Determine the [X, Y] coordinate at the center of the cell enclosing the given text.  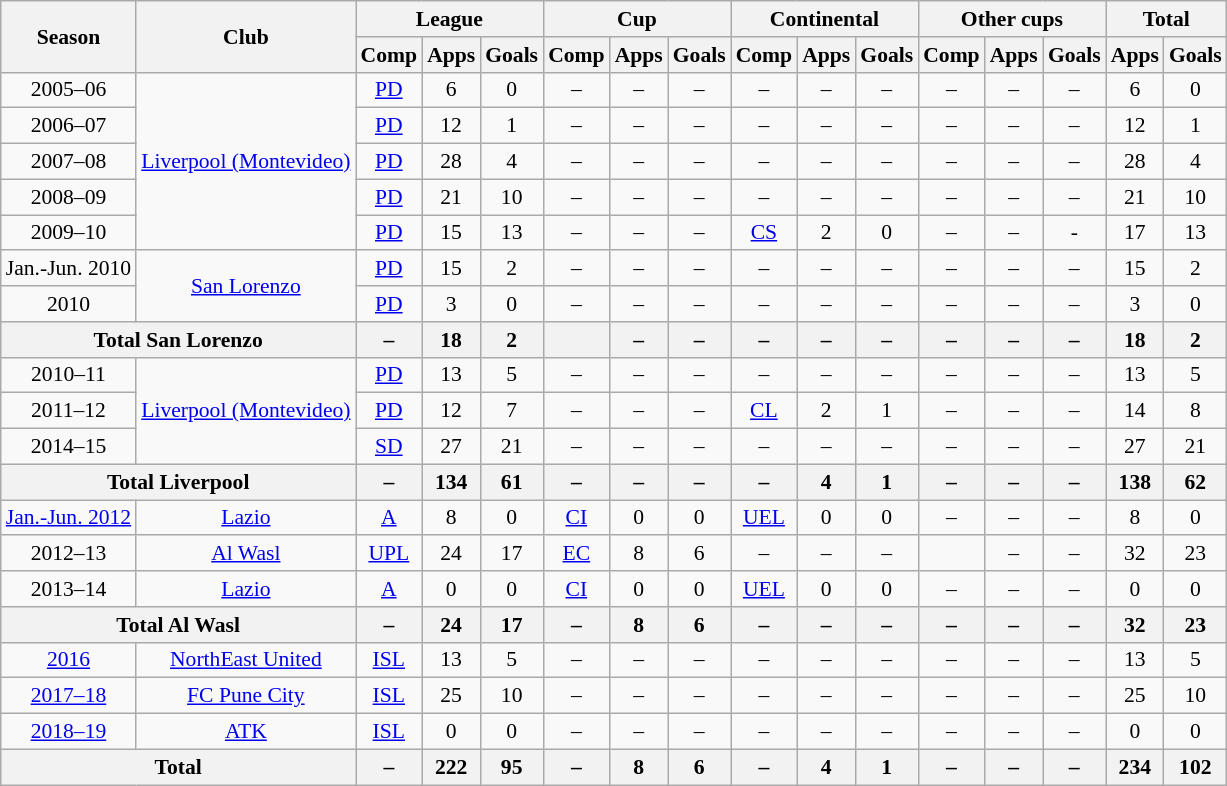
Total Liverpool [178, 482]
2010 [68, 304]
222 [451, 767]
134 [451, 482]
7 [512, 411]
2017–18 [68, 696]
League [450, 19]
Season [68, 36]
2016 [68, 660]
NorthEast United [246, 660]
62 [1196, 482]
FC Pune City [246, 696]
Other cups [1012, 19]
2007–08 [68, 162]
2018–19 [68, 732]
Cup [637, 19]
2006–07 [68, 126]
SD [390, 447]
UPL [390, 554]
61 [512, 482]
CL [764, 411]
EC [576, 554]
Jan.-Jun. 2012 [68, 518]
2014–15 [68, 447]
- [1074, 233]
2009–10 [68, 233]
2010–11 [68, 375]
2008–09 [68, 197]
2013–14 [68, 589]
138 [1135, 482]
Jan.-Jun. 2010 [68, 269]
Al Wasl [246, 554]
14 [1135, 411]
San Lorenzo [246, 286]
2011–12 [68, 411]
CS [764, 233]
95 [512, 767]
102 [1196, 767]
ATK [246, 732]
Total San Lorenzo [178, 340]
234 [1135, 767]
2012–13 [68, 554]
Continental [825, 19]
Club [246, 36]
Total Al Wasl [178, 625]
2005–06 [68, 90]
